Output the [X, Y] coordinate of the center of the cell containing the given text.  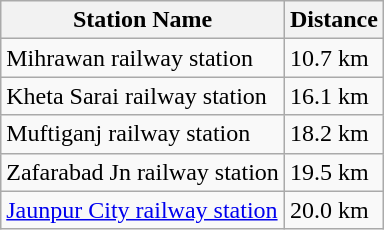
16.1 km [334, 96]
Kheta Sarai railway station [143, 96]
Station Name [143, 20]
Muftiganj railway station [143, 134]
20.0 km [334, 210]
Distance [334, 20]
Jaunpur City railway station [143, 210]
Mihrawan railway station [143, 58]
18.2 km [334, 134]
10.7 km [334, 58]
19.5 km [334, 172]
Zafarabad Jn railway station [143, 172]
